Detect which cell encompasses the target text, then output its [x, y] center coordinate. 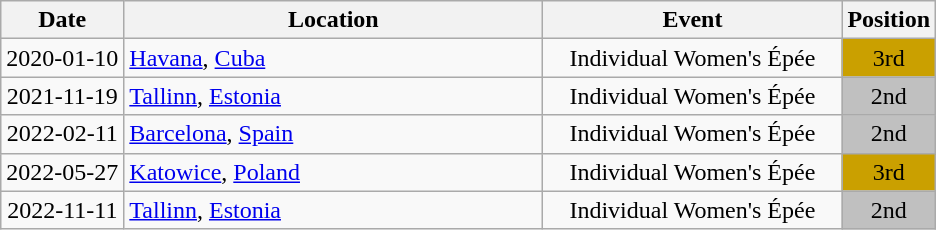
Position [889, 20]
2022-11-11 [62, 210]
Havana, Cuba [334, 58]
Katowice, Poland [334, 172]
Date [62, 20]
2022-02-11 [62, 134]
Barcelona, Spain [334, 134]
2022-05-27 [62, 172]
2021-11-19 [62, 96]
Event [692, 20]
Location [334, 20]
2020-01-10 [62, 58]
